Detect which cell encompasses the target text, then output its [x, y] center coordinate. 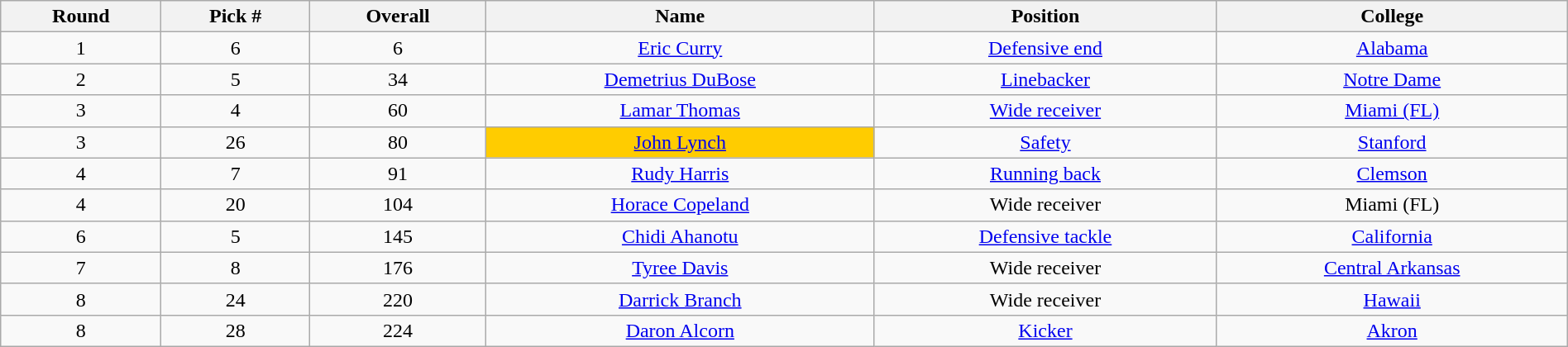
220 [397, 299]
Lamar Thomas [680, 111]
176 [397, 268]
Alabama [1392, 48]
Round [81, 17]
Running back [1045, 173]
Chidi Ahanotu [680, 236]
1 [81, 48]
60 [397, 111]
Tyree Davis [680, 268]
Kicker [1045, 330]
Notre Dame [1392, 79]
104 [397, 205]
Hawaii [1392, 299]
Central Arkansas [1392, 268]
Safety [1045, 142]
34 [397, 79]
Eric Curry [680, 48]
Akron [1392, 330]
Pick # [236, 17]
Defensive end [1045, 48]
Rudy Harris [680, 173]
28 [236, 330]
Demetrius DuBose [680, 79]
California [1392, 236]
Name [680, 17]
91 [397, 173]
Stanford [1392, 142]
Horace Copeland [680, 205]
224 [397, 330]
Position [1045, 17]
Linebacker [1045, 79]
20 [236, 205]
Defensive tackle [1045, 236]
Clemson [1392, 173]
24 [236, 299]
Overall [397, 17]
80 [397, 142]
26 [236, 142]
John Lynch [680, 142]
College [1392, 17]
2 [81, 79]
145 [397, 236]
Daron Alcorn [680, 330]
Darrick Branch [680, 299]
